Provide the (x, y) coordinate of the cell's center where the given text is located.  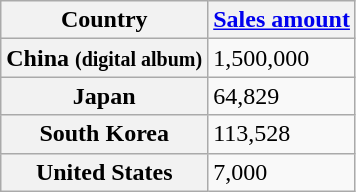
113,528 (282, 134)
7,000 (282, 172)
Japan (104, 96)
Sales amount (282, 20)
United States (104, 172)
1,500,000 (282, 58)
Country (104, 20)
South Korea (104, 134)
China (digital album) (104, 58)
64,829 (282, 96)
